Identify which cell holds the provided text, then report its (X, Y) central coordinate. 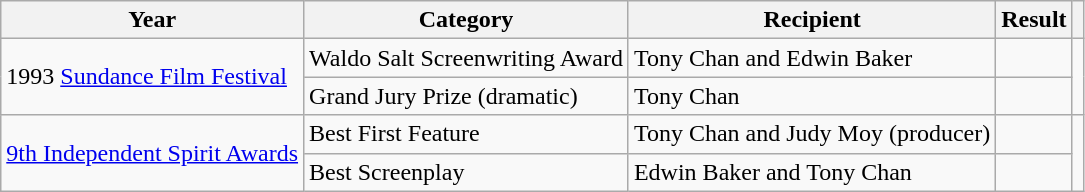
Best First Feature (466, 134)
9th Independent Spirit Awards (152, 153)
Tony Chan and Judy Moy (producer) (812, 134)
Recipient (812, 20)
Tony Chan (812, 96)
Category (466, 20)
Grand Jury Prize (dramatic) (466, 96)
Best Screenplay (466, 172)
Edwin Baker and Tony Chan (812, 172)
Year (152, 20)
Waldo Salt Screenwriting Award (466, 58)
Result (1034, 20)
1993 Sundance Film Festival (152, 77)
Tony Chan and Edwin Baker (812, 58)
